Detect which cell encompasses the target text, then output its (x, y) center coordinate. 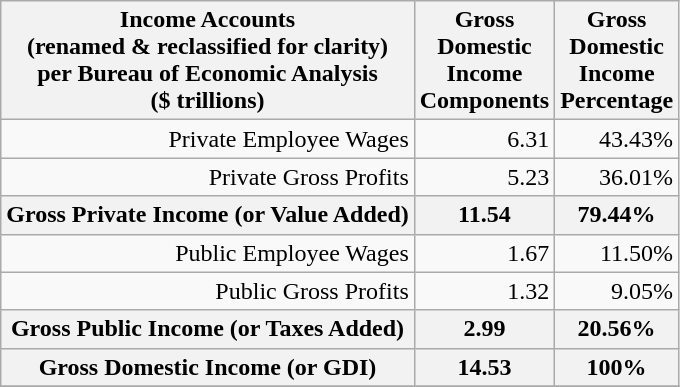
Private Gross Profits (208, 177)
1.67 (484, 253)
2.99 (484, 329)
Income Accounts(renamed & reclassified for clarity)per Bureau of Economic Analysis($ trillions) (208, 60)
1.32 (484, 291)
9.05% (617, 291)
Private Employee Wages (208, 139)
20.56% (617, 329)
Public Employee Wages (208, 253)
GrossDomesticIncomePercentage (617, 60)
100% (617, 367)
Gross Public Income (or Taxes Added) (208, 329)
11.50% (617, 253)
36.01% (617, 177)
14.53 (484, 367)
Gross Private Income (or Value Added) (208, 215)
11.54 (484, 215)
79.44% (617, 215)
Gross Domestic Income (or GDI) (208, 367)
6.31 (484, 139)
GrossDomesticIncomeComponents (484, 60)
43.43% (617, 139)
Public Gross Profits (208, 291)
5.23 (484, 177)
